Capture the cell that displays the provided text and extract its [X, Y] central coordinate. 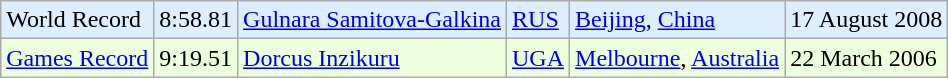
Games Record [78, 58]
Beijing, China [678, 20]
8:58.81 [196, 20]
UGA [538, 58]
Melbourne, Australia [678, 58]
Dorcus Inzikuru [372, 58]
17 August 2008 [866, 20]
9:19.51 [196, 58]
22 March 2006 [866, 58]
World Record [78, 20]
RUS [538, 20]
Gulnara Samitova-Galkina [372, 20]
